Determine the [x, y] coordinate at the center of the cell enclosing the given text.  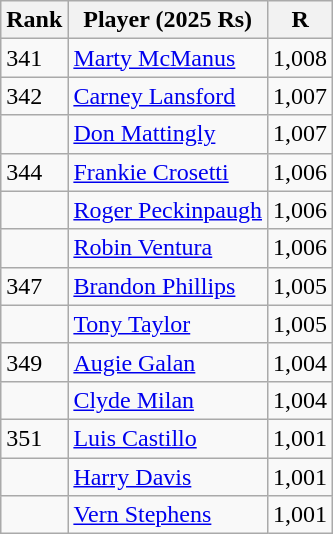
Vern Stephens [168, 515]
Augie Galan [168, 362]
Player (2025 Rs) [168, 20]
Carney Lansford [168, 96]
1,008 [300, 58]
351 [34, 438]
Robin Ventura [168, 248]
341 [34, 58]
Don Mattingly [168, 134]
344 [34, 172]
Marty McManus [168, 58]
Luis Castillo [168, 438]
Brandon Phillips [168, 286]
Harry Davis [168, 477]
347 [34, 286]
349 [34, 362]
Frankie Crosetti [168, 172]
Rank [34, 20]
Tony Taylor [168, 324]
R [300, 20]
Clyde Milan [168, 400]
Roger Peckinpaugh [168, 210]
342 [34, 96]
